Search for the cell housing the specified text and yield its (x, y) center coordinate. 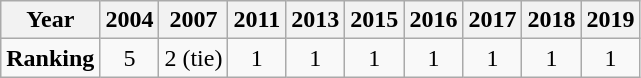
2018 (552, 20)
2017 (492, 20)
Year (50, 20)
2013 (316, 20)
2011 (257, 20)
2019 (610, 20)
Ranking (50, 58)
2 (tie) (194, 58)
2016 (434, 20)
2007 (194, 20)
2015 (374, 20)
5 (130, 58)
2004 (130, 20)
